Extract the [X, Y] coordinate from the center of the cell holding the provided text.  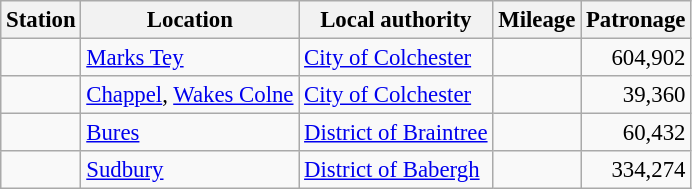
604,902 [636, 58]
Station [41, 20]
Sudbury [190, 170]
60,432 [636, 133]
Patronage [636, 20]
39,360 [636, 95]
Local authority [396, 20]
Bures [190, 133]
334,274 [636, 170]
Location [190, 20]
District of Braintree [396, 133]
Mileage [537, 20]
District of Babergh [396, 170]
Chappel, Wakes Colne [190, 95]
Marks Tey [190, 58]
